Pinpoint the cell where the given text exists, returning its [X, Y] midpoint coordinate. 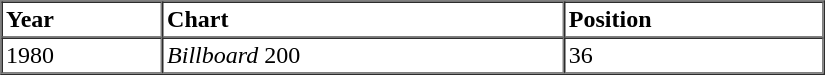
Year [82, 20]
36 [694, 56]
Position [694, 20]
1980 [82, 56]
Billboard 200 [364, 56]
Chart [364, 20]
